Return (X, Y) of the center of cell containing provided text 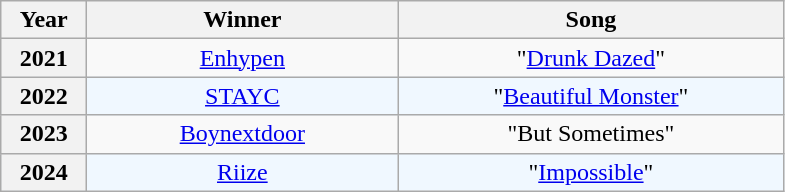
2021 (44, 58)
Year (44, 20)
Song (591, 20)
Riize (242, 172)
Winner (242, 20)
"But Sometimes" (591, 134)
Enhypen (242, 58)
2024 (44, 172)
"Impossible" (591, 172)
STAYC (242, 96)
2022 (44, 96)
"Beautiful Monster" (591, 96)
"Drunk Dazed" (591, 58)
Boynextdoor (242, 134)
2023 (44, 134)
